From the cell containing the given text, extract its center point as (x, y) coordinate. 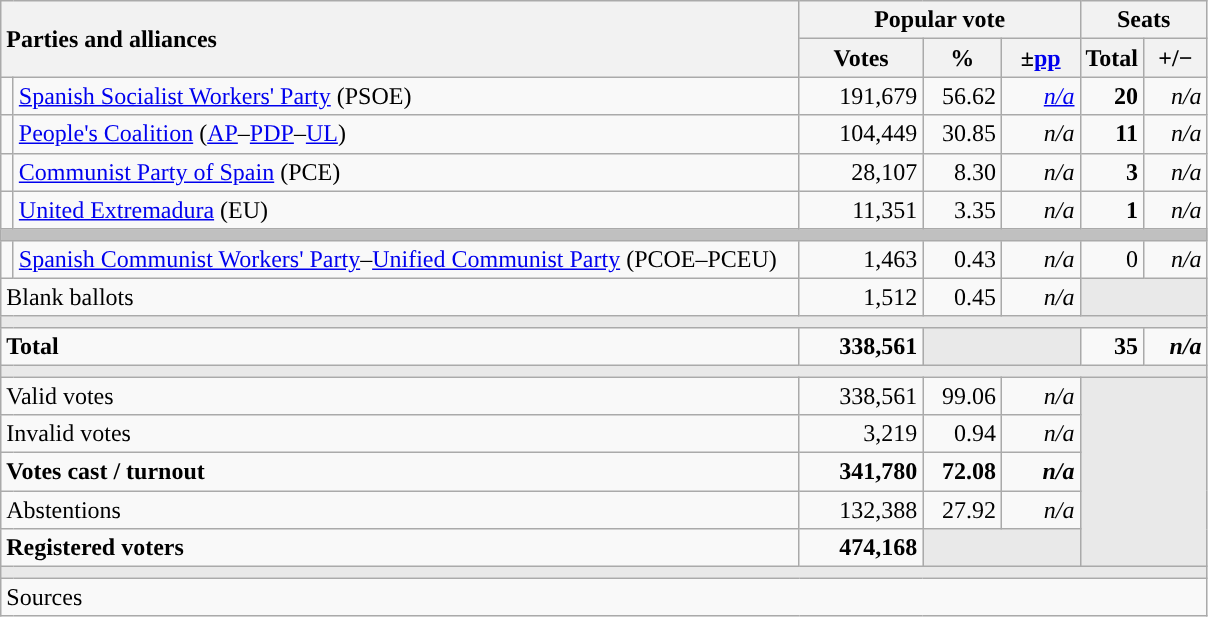
% (962, 58)
0 (1112, 259)
Abstentions (400, 510)
3 (1112, 172)
United Extremadura (EU) (406, 210)
72.08 (962, 472)
11 (1112, 134)
Popular vote (940, 20)
8.30 (962, 172)
Votes (861, 58)
Spanish Socialist Workers' Party (PSOE) (406, 96)
104,449 (861, 134)
30.85 (962, 134)
341,780 (861, 472)
Valid votes (400, 395)
191,679 (861, 96)
Blank ballots (400, 297)
132,388 (861, 510)
Seats (1144, 20)
1,463 (861, 259)
99.06 (962, 395)
28,107 (861, 172)
1 (1112, 210)
Parties and alliances (400, 39)
3,219 (861, 434)
±pp (1040, 58)
474,168 (861, 548)
56.62 (962, 96)
0.43 (962, 259)
3.35 (962, 210)
35 (1112, 346)
People's Coalition (AP–PDP–UL) (406, 134)
Votes cast / turnout (400, 472)
0.94 (962, 434)
Invalid votes (400, 434)
Communist Party of Spain (PCE) (406, 172)
11,351 (861, 210)
1,512 (861, 297)
Sources (604, 597)
Registered voters (400, 548)
+/− (1176, 58)
0.45 (962, 297)
27.92 (962, 510)
20 (1112, 96)
Spanish Communist Workers' Party–Unified Communist Party (PCOE–PCEU) (406, 259)
